Search for the cell housing the specified text and yield its (X, Y) center coordinate. 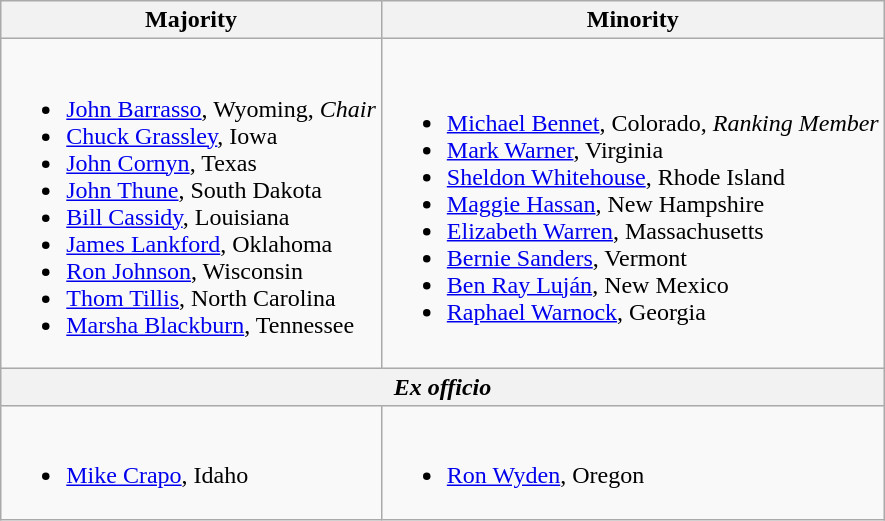
Ex officio (443, 387)
Ron Wyden, Oregon (632, 462)
Mike Crapo, Idaho (192, 462)
Majority (192, 20)
Minority (632, 20)
